Determine the (x, y) coordinate at the center of the cell enclosing the given text.  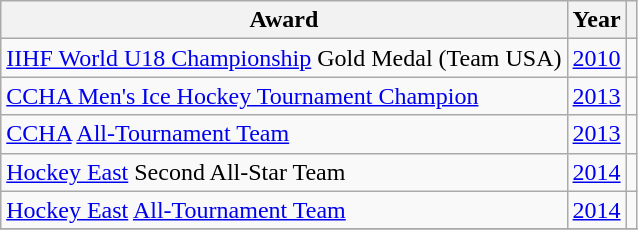
Hockey East Second All-Star Team (284, 172)
CCHA All-Tournament Team (284, 134)
IIHF World U18 Championship Gold Medal (Team USA) (284, 58)
Year (596, 20)
Hockey East All-Tournament Team (284, 210)
Award (284, 20)
2010 (596, 58)
CCHA Men's Ice Hockey Tournament Champion (284, 96)
